Locate the cell with the specified text and output its (X, Y) center coordinate. 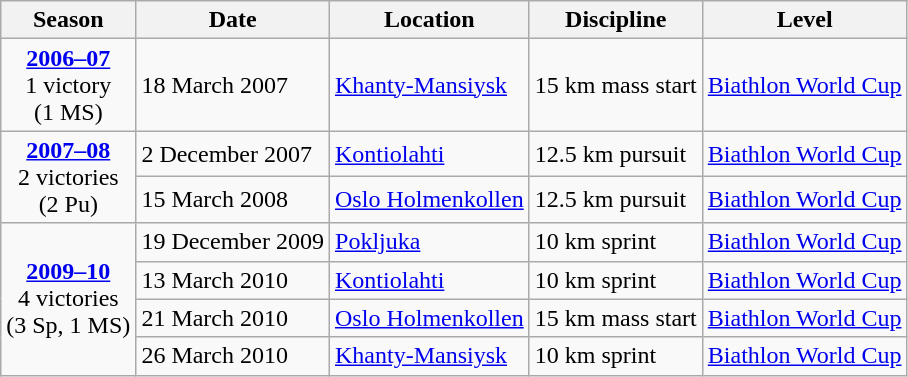
2009–10 4 victories (3 Sp, 1 MS) (68, 299)
Location (430, 20)
2 December 2007 (233, 154)
15 March 2008 (233, 200)
2007–08 2 victories (2 Pu) (68, 177)
2006–07 1 victory (1 MS) (68, 85)
Discipline (616, 20)
26 March 2010 (233, 356)
Season (68, 20)
Pokljuka (430, 242)
18 March 2007 (233, 85)
Date (233, 20)
19 December 2009 (233, 242)
13 March 2010 (233, 280)
Level (804, 20)
21 March 2010 (233, 318)
